Detect which cell encompasses the target text, then output its (x, y) center coordinate. 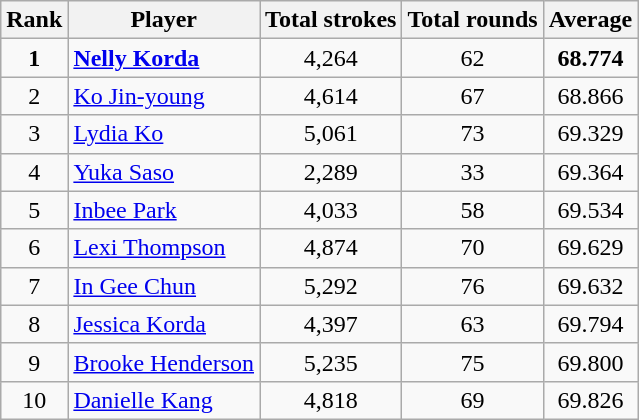
Nelly Korda (164, 58)
4,874 (331, 248)
Jessica Korda (164, 324)
5,292 (331, 286)
Player (164, 20)
4,614 (331, 96)
69.629 (590, 248)
Total rounds (472, 20)
4,033 (331, 210)
4,397 (331, 324)
4,818 (331, 400)
9 (34, 362)
Brooke Henderson (164, 362)
73 (472, 134)
Lydia Ko (164, 134)
5,235 (331, 362)
5 (34, 210)
69.794 (590, 324)
68.866 (590, 96)
33 (472, 172)
68.774 (590, 58)
Danielle Kang (164, 400)
4 (34, 172)
Rank (34, 20)
69.826 (590, 400)
3 (34, 134)
63 (472, 324)
69.364 (590, 172)
Yuka Saso (164, 172)
4,264 (331, 58)
69.632 (590, 286)
70 (472, 248)
1 (34, 58)
69 (472, 400)
7 (34, 286)
2,289 (331, 172)
69.800 (590, 362)
Ko Jin-young (164, 96)
75 (472, 362)
58 (472, 210)
Average (590, 20)
67 (472, 96)
8 (34, 324)
62 (472, 58)
Total strokes (331, 20)
Inbee Park (164, 210)
69.329 (590, 134)
10 (34, 400)
6 (34, 248)
5,061 (331, 134)
69.534 (590, 210)
76 (472, 286)
2 (34, 96)
In Gee Chun (164, 286)
Lexi Thompson (164, 248)
